Return [x, y] of the center of cell containing provided text 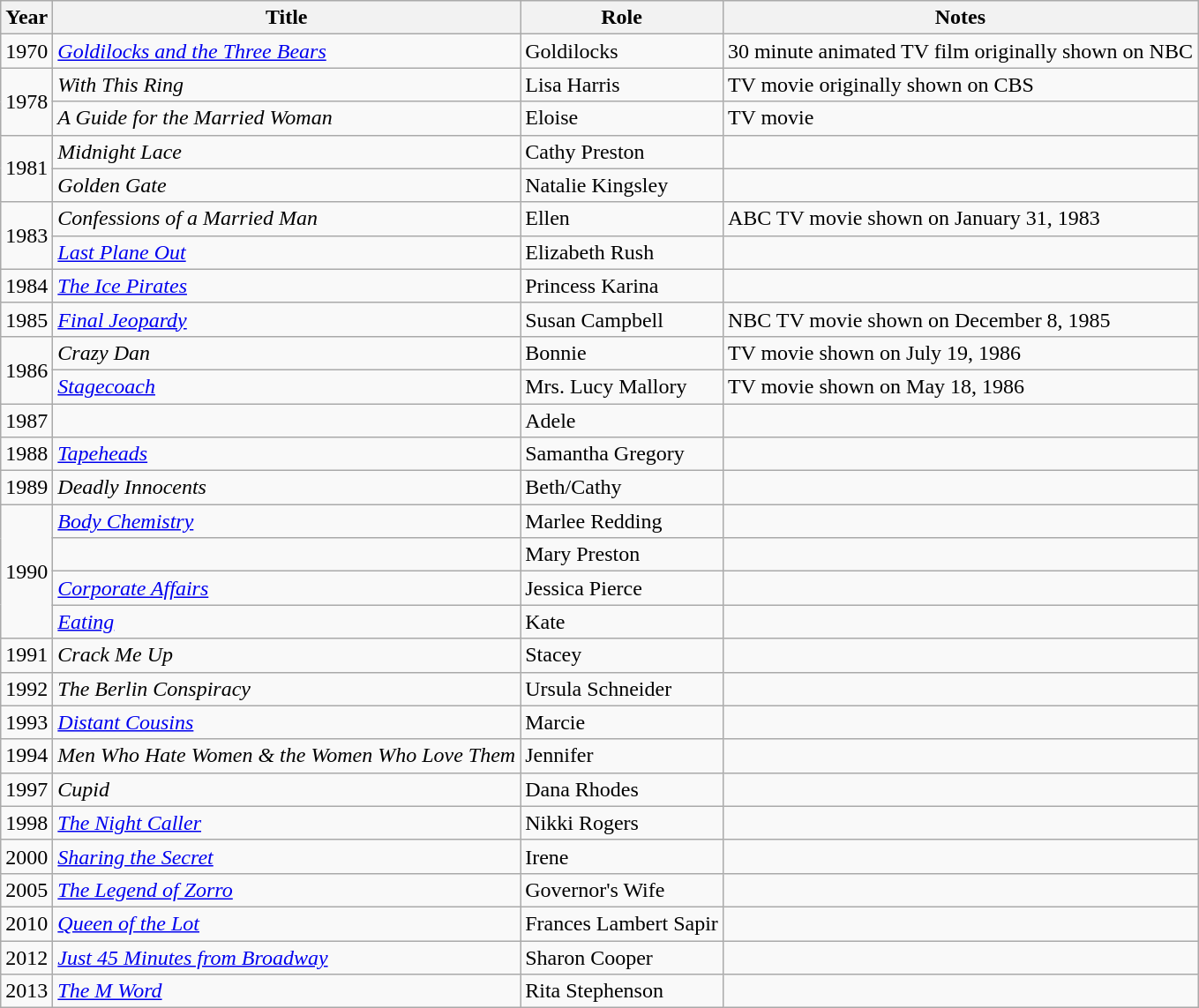
NBC TV movie shown on December 8, 1985 [960, 319]
1970 [26, 51]
The Berlin Conspiracy [287, 689]
A Guide for the Married Woman [287, 118]
Last Plane Out [287, 252]
Jennifer [622, 756]
TV movie [960, 118]
Frances Lambert Sapir [622, 923]
Final Jeopardy [287, 319]
Marcie [622, 722]
1992 [26, 689]
Eating [287, 622]
TV movie originally shown on CBS [960, 85]
The M Word [287, 991]
Natalie Kingsley [622, 185]
1984 [26, 286]
Notes [960, 18]
With This Ring [287, 85]
Role [622, 18]
Crazy Dan [287, 353]
Rita Stephenson [622, 991]
1983 [26, 235]
Ursula Schneider [622, 689]
Midnight Lace [287, 152]
1994 [26, 756]
Corporate Affairs [287, 588]
Queen of the Lot [287, 923]
TV movie shown on July 19, 1986 [960, 353]
Irene [622, 856]
Dana Rhodes [622, 789]
Nikki Rogers [622, 823]
Cupid [287, 789]
30 minute animated TV film originally shown on NBC [960, 51]
Elizabeth Rush [622, 252]
Susan Campbell [622, 319]
1987 [26, 421]
1993 [26, 722]
1989 [26, 488]
Goldilocks and the Three Bears [287, 51]
Governor's Wife [622, 890]
Kate [622, 622]
Lisa Harris [622, 85]
Crack Me Up [287, 655]
The Legend of Zorro [287, 890]
ABC TV movie shown on January 31, 1983 [960, 219]
Ellen [622, 219]
The Ice Pirates [287, 286]
2000 [26, 856]
Sharing the Secret [287, 856]
Princess Karina [622, 286]
Golden Gate [287, 185]
Bonnie [622, 353]
Mary Preston [622, 555]
1998 [26, 823]
Marlee Redding [622, 521]
2013 [26, 991]
TV movie shown on May 18, 1986 [960, 386]
1981 [26, 168]
2012 [26, 957]
Cathy Preston [622, 152]
Beth/Cathy [622, 488]
Just 45 Minutes from Broadway [287, 957]
Mrs. Lucy Mallory [622, 386]
2010 [26, 923]
Confessions of a Married Man [287, 219]
1990 [26, 571]
2005 [26, 890]
Stagecoach [287, 386]
Year [26, 18]
1986 [26, 370]
Adele [622, 421]
The Night Caller [287, 823]
Stacey [622, 655]
Deadly Innocents [287, 488]
Distant Cousins [287, 722]
1985 [26, 319]
Tapeheads [287, 454]
Eloise [622, 118]
Title [287, 18]
Jessica Pierce [622, 588]
Sharon Cooper [622, 957]
1997 [26, 789]
Body Chemistry [287, 521]
Samantha Gregory [622, 454]
Goldilocks [622, 51]
1991 [26, 655]
Men Who Hate Women & the Women Who Love Them [287, 756]
1988 [26, 454]
1978 [26, 101]
